Search for the cell housing the specified text and yield its (x, y) center coordinate. 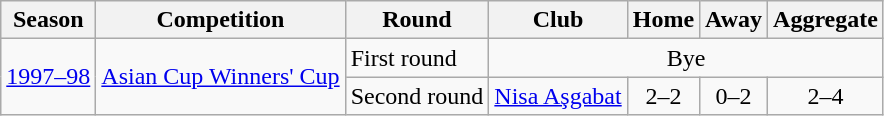
Club (558, 20)
Away (734, 20)
Season (48, 20)
2–4 (826, 96)
Round (417, 20)
Competition (220, 20)
Home (663, 20)
1997–98 (48, 77)
2–2 (663, 96)
First round (417, 58)
0–2 (734, 96)
Second round (417, 96)
Aggregate (826, 20)
Nisa Aşgabat (558, 96)
Asian Cup Winners' Cup (220, 77)
Bye (686, 58)
